Detect which cell encompasses the target text, then output its (x, y) center coordinate. 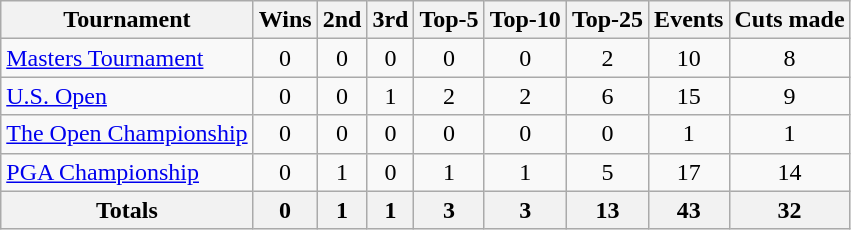
2nd (342, 20)
Totals (127, 210)
Wins (285, 20)
Events (689, 20)
3rd (390, 20)
6 (607, 96)
Top-10 (525, 20)
Top-25 (607, 20)
Top-5 (449, 20)
32 (790, 210)
15 (689, 96)
13 (607, 210)
U.S. Open (127, 96)
17 (689, 172)
PGA Championship (127, 172)
43 (689, 210)
5 (607, 172)
14 (790, 172)
9 (790, 96)
8 (790, 58)
The Open Championship (127, 134)
Cuts made (790, 20)
Masters Tournament (127, 58)
10 (689, 58)
Tournament (127, 20)
